Detect which cell encompasses the target text, then output its (X, Y) center coordinate. 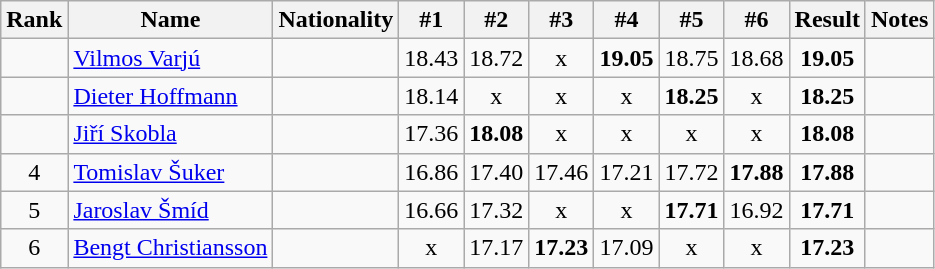
#1 (432, 20)
18.72 (496, 58)
Bengt Christiansson (170, 248)
Jaroslav Šmíd (170, 210)
#2 (496, 20)
5 (34, 210)
16.92 (756, 210)
Notes (899, 20)
18.43 (432, 58)
#6 (756, 20)
17.46 (562, 172)
17.36 (432, 134)
17.40 (496, 172)
Jiří Skobla (170, 134)
Result (827, 20)
#5 (692, 20)
16.86 (432, 172)
Tomislav Šuker (170, 172)
17.21 (626, 172)
6 (34, 248)
17.09 (626, 248)
18.68 (756, 58)
#3 (562, 20)
4 (34, 172)
Name (170, 20)
Vilmos Varjú (170, 58)
Nationality (336, 20)
17.32 (496, 210)
17.17 (496, 248)
17.72 (692, 172)
18.14 (432, 96)
18.75 (692, 58)
Rank (34, 20)
#4 (626, 20)
16.66 (432, 210)
Dieter Hoffmann (170, 96)
